Output the [x, y] coordinate of the center of the cell containing the given text.  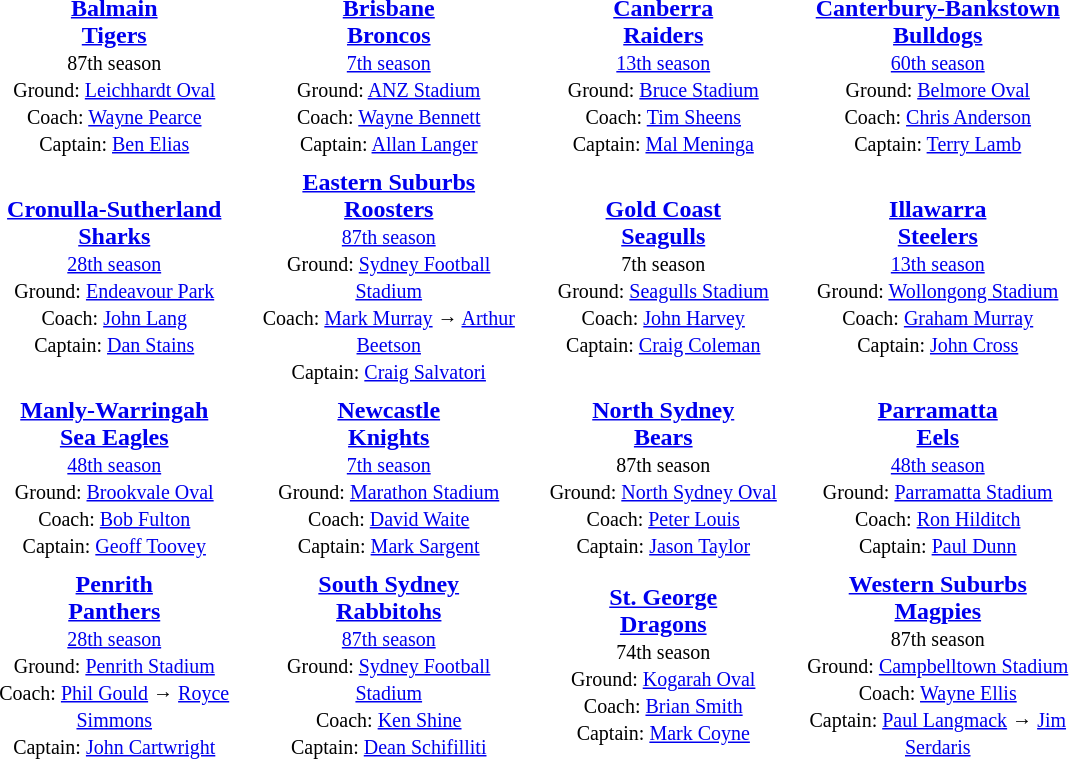
Gold CoastSeagulls7th seasonGround: Seagulls Stadium Coach: John HarveyCaptain: Craig Coleman [664, 276]
North SydneyBears87th seasonGround: North Sydney Oval Coach: Peter LouisCaptain: Jason Taylor [664, 478]
Eastern SuburbsRoosters87th seasonGround: Sydney Football Stadium Coach: Mark Murray → Arthur BeetsonCaptain: Craig Salvatori [389, 276]
NewcastleKnights7th seasonGround: Marathon Stadium Coach: David WaiteCaptain: Mark Sargent [389, 478]
